Capture the cell that displays the provided text and extract its (X, Y) central coordinate. 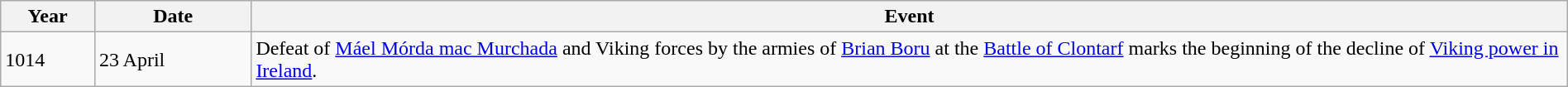
23 April (172, 60)
Year (48, 17)
1014 (48, 60)
Date (172, 17)
Event (910, 17)
